Find where the given text appears and provide that cell's center as [X, Y] coordinate. 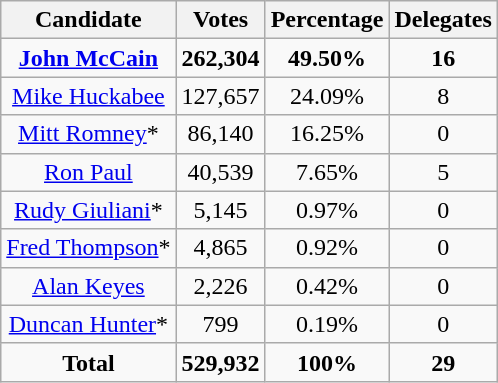
5,145 [220, 210]
2,226 [220, 286]
0.92% [327, 248]
100% [327, 362]
40,539 [220, 172]
16 [443, 58]
0.19% [327, 324]
0.42% [327, 286]
24.09% [327, 96]
Votes [220, 20]
127,657 [220, 96]
0.97% [327, 210]
Fred Thompson* [88, 248]
Rudy Giuliani* [88, 210]
5 [443, 172]
Ron Paul [88, 172]
Delegates [443, 20]
529,932 [220, 362]
86,140 [220, 134]
John McCain [88, 58]
8 [443, 96]
Percentage [327, 20]
799 [220, 324]
Duncan Hunter* [88, 324]
Candidate [88, 20]
7.65% [327, 172]
16.25% [327, 134]
Mitt Romney* [88, 134]
49.50% [327, 58]
Alan Keyes [88, 286]
262,304 [220, 58]
Mike Huckabee [88, 96]
4,865 [220, 248]
29 [443, 362]
Total [88, 362]
